Locate the cell with the specified text and output its (X, Y) center coordinate. 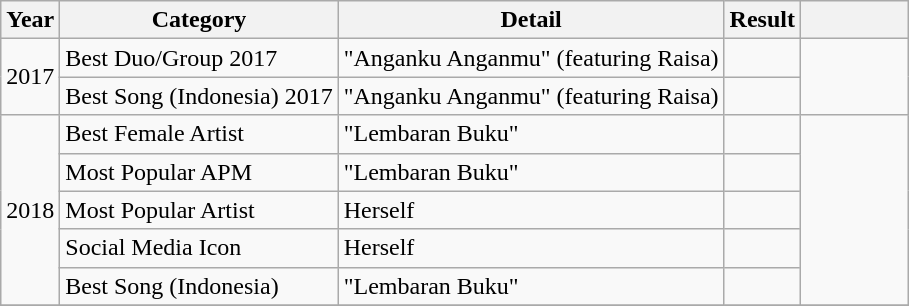
2017 (30, 77)
Detail (531, 20)
2018 (30, 210)
Result (762, 20)
Most Popular APM (199, 172)
Best Female Artist (199, 134)
Social Media Icon (199, 248)
Year (30, 20)
Best Duo/Group 2017 (199, 58)
Most Popular Artist (199, 210)
Best Song (Indonesia) 2017 (199, 96)
Category (199, 20)
Best Song (Indonesia) (199, 286)
